For the text-containing cell, return its midpoint in [x, y] coordinate format. 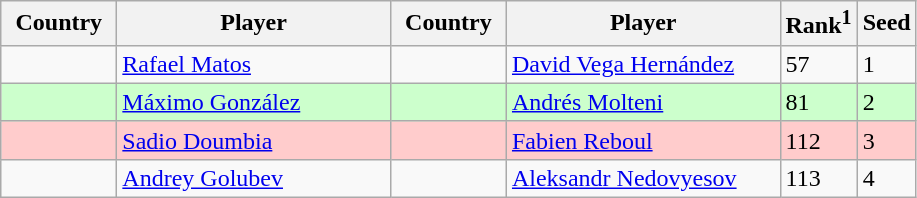
112 [818, 140]
Andrés Molteni [643, 102]
Rank1 [818, 24]
2 [886, 102]
Sadio Doumbia [254, 140]
Rafael Matos [254, 64]
1 [886, 64]
113 [818, 178]
Máximo González [254, 102]
Aleksandr Nedovyesov [643, 178]
Andrey Golubev [254, 178]
57 [818, 64]
Fabien Reboul [643, 140]
4 [886, 178]
3 [886, 140]
81 [818, 102]
David Vega Hernández [643, 64]
Seed [886, 24]
